Determine the (X, Y) coordinate at the center of the cell enclosing the given text.  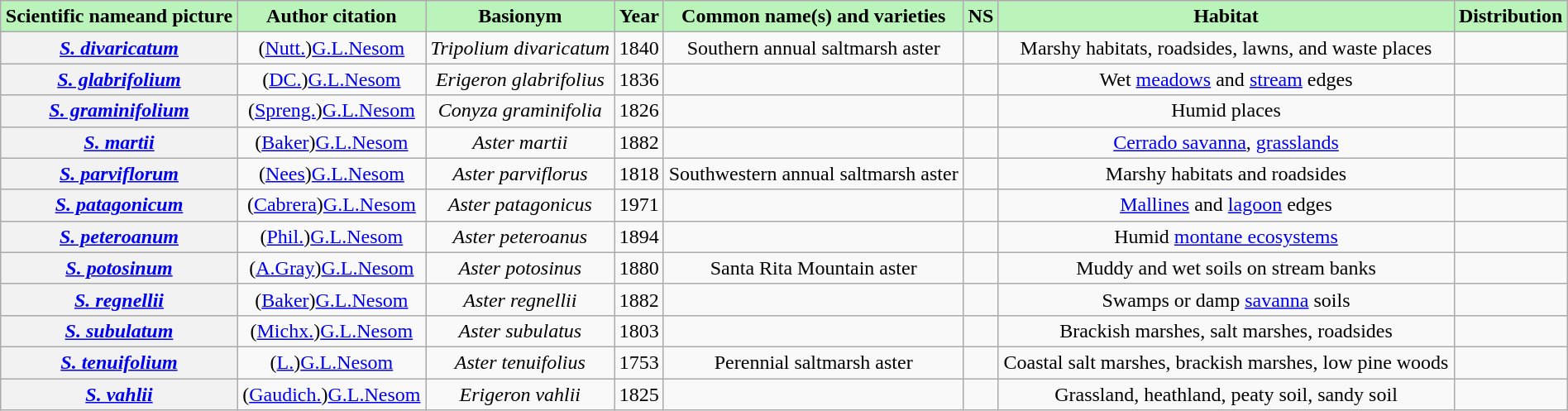
NS (981, 17)
Habitat (1226, 17)
Distribution (1510, 17)
Humid places (1226, 111)
Aster parviflorus (519, 174)
Cerrado savanna, grasslands (1226, 142)
Author citation (331, 17)
Perennial saltmarsh aster (813, 362)
Marshy habitats, roadsides, lawns, and waste places (1226, 48)
S. parviflorum (119, 174)
1840 (638, 48)
Aster subulatus (519, 331)
S. vahlii (119, 394)
Marshy habitats and roadsides (1226, 174)
S. patagonicum (119, 205)
1880 (638, 268)
1753 (638, 362)
Wet meadows and stream edges (1226, 79)
(Nees)G.L.Nesom (331, 174)
Aster patagonicus (519, 205)
(Michx.)G.L.Nesom (331, 331)
S. martii (119, 142)
Aster regnellii (519, 299)
Basionym (519, 17)
(A.Gray)G.L.Nesom (331, 268)
Brackish marshes, salt marshes, roadsides (1226, 331)
S. regnellii (119, 299)
Swamps or damp savanna soils (1226, 299)
(Gaudich.)G.L.Nesom (331, 394)
(DC.)G.L.Nesom (331, 79)
Aster martii (519, 142)
Conyza graminifolia (519, 111)
(Cabrera)G.L.Nesom (331, 205)
1971 (638, 205)
Common name(s) and varieties (813, 17)
1836 (638, 79)
Mallines and lagoon edges (1226, 205)
S. potosinum (119, 268)
1825 (638, 394)
S. divaricatum (119, 48)
S. glabrifolium (119, 79)
Aster potosinus (519, 268)
S. peteroanum (119, 237)
Scientific nameand picture (119, 17)
S. subulatum (119, 331)
Southern annual saltmarsh aster (813, 48)
Tripolium divaricatum (519, 48)
Aster peteroanus (519, 237)
Coastal salt marshes, brackish marshes, low pine woods (1226, 362)
Grassland, heathland, peaty soil, sandy soil (1226, 394)
(Nutt.)G.L.Nesom (331, 48)
Santa Rita Mountain aster (813, 268)
1803 (638, 331)
S. graminifolium (119, 111)
Humid montane ecosystems (1226, 237)
1818 (638, 174)
Muddy and wet soils on stream banks (1226, 268)
Aster tenuifolius (519, 362)
Erigeron glabrifolius (519, 79)
Southwestern annual saltmarsh aster (813, 174)
(L.)G.L.Nesom (331, 362)
1894 (638, 237)
(Phil.)G.L.Nesom (331, 237)
Erigeron vahlii (519, 394)
(Spreng.)G.L.Nesom (331, 111)
S. tenuifolium (119, 362)
Year (638, 17)
1826 (638, 111)
